For the text-containing cell, return its midpoint in (x, y) coordinate format. 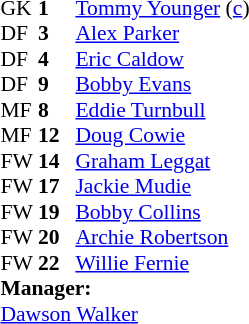
Bobby Evans (162, 85)
Eric Caldow (162, 59)
3 (57, 33)
8 (57, 110)
12 (57, 135)
14 (57, 161)
Jackie Mudie (162, 187)
Doug Cowie (162, 135)
Bobby Collins (162, 212)
17 (57, 187)
22 (57, 263)
Graham Leggat (162, 161)
19 (57, 212)
Manager: (124, 289)
4 (57, 59)
Archie Robertson (162, 237)
Willie Fernie (162, 263)
Alex Parker (162, 33)
Eddie Turnbull (162, 110)
9 (57, 85)
20 (57, 237)
